Detect which cell encompasses the target text, then output its [X, Y] center coordinate. 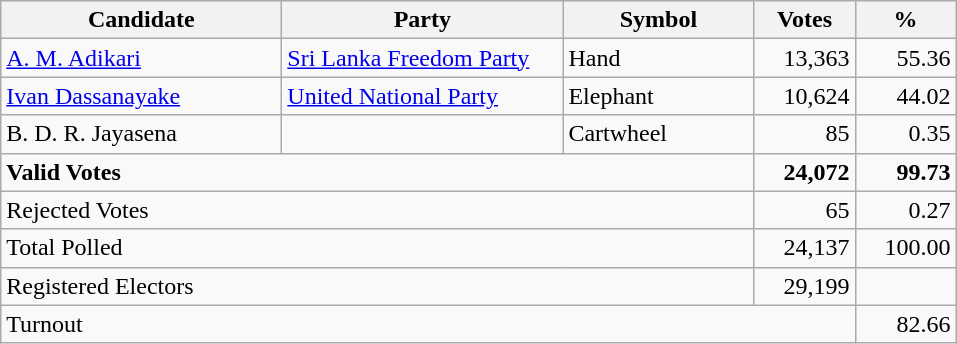
Hand [658, 58]
24,072 [804, 172]
10,624 [804, 96]
Registered Electors [378, 286]
Turnout [428, 324]
0.35 [906, 134]
65 [804, 210]
Total Polled [378, 248]
13,363 [804, 58]
Rejected Votes [378, 210]
United National Party [422, 96]
99.73 [906, 172]
Cartwheel [658, 134]
24,137 [804, 248]
A. M. Adikari [142, 58]
Valid Votes [378, 172]
Symbol [658, 20]
Candidate [142, 20]
B. D. R. Jayasena [142, 134]
Sri Lanka Freedom Party [422, 58]
82.66 [906, 324]
Party [422, 20]
Votes [804, 20]
Elephant [658, 96]
55.36 [906, 58]
85 [804, 134]
% [906, 20]
44.02 [906, 96]
100.00 [906, 248]
Ivan Dassanayake [142, 96]
0.27 [906, 210]
29,199 [804, 286]
